Return [x, y] of the center of cell containing provided text 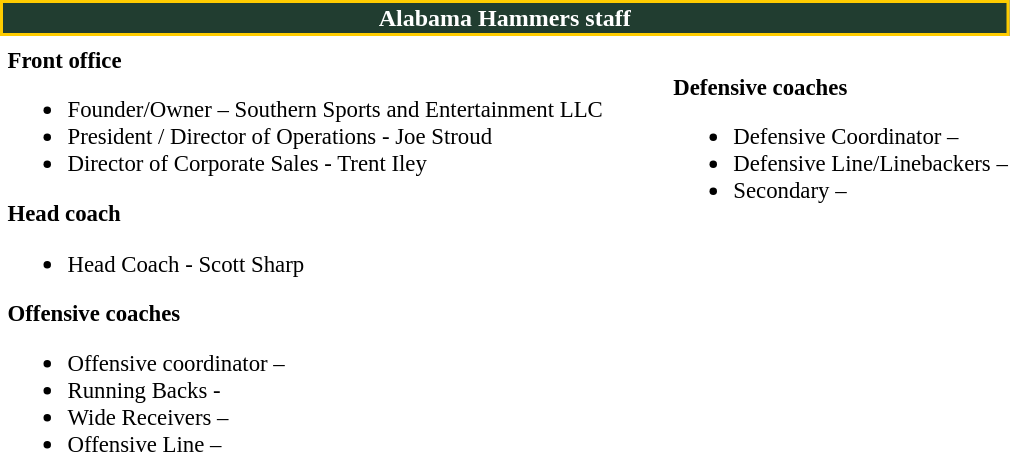
Alabama Hammers staff [504, 18]
